Pinpoint the cell where the given text exists, returning its (x, y) midpoint coordinate. 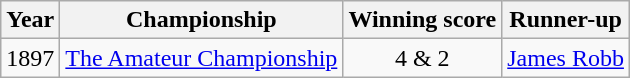
4 & 2 (422, 58)
The Amateur Championship (202, 58)
Winning score (422, 20)
Runner-up (566, 20)
Year (30, 20)
1897 (30, 58)
Championship (202, 20)
James Robb (566, 58)
